Locate the cell with the specified text and output its (X, Y) center coordinate. 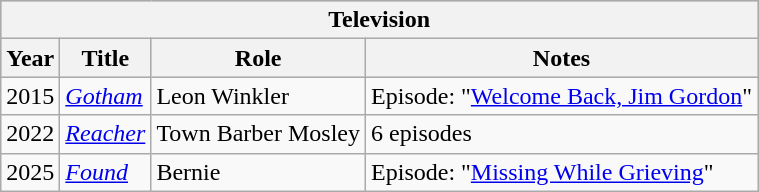
Gotham (106, 96)
Episode: "Missing While Grieving" (562, 172)
Episode: "Welcome Back, Jim Gordon" (562, 96)
2025 (30, 172)
Notes (562, 58)
Reacher (106, 134)
Bernie (258, 172)
6 episodes (562, 134)
Role (258, 58)
Found (106, 172)
Leon Winkler (258, 96)
Television (380, 20)
2022 (30, 134)
Town Barber Mosley (258, 134)
Year (30, 58)
Title (106, 58)
2015 (30, 96)
